Locate the cell with the specified text and output its [x, y] center coordinate. 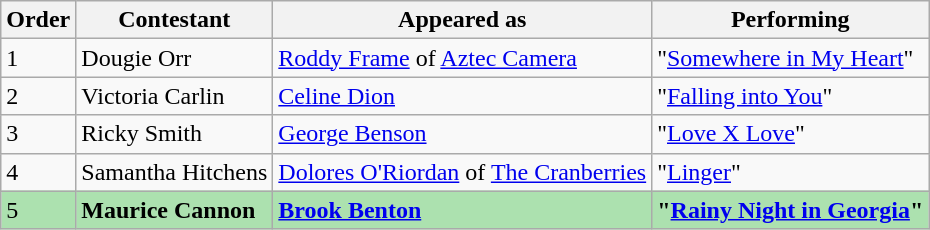
George Benson [462, 134]
Ricky Smith [174, 134]
3 [38, 134]
"Love X Love" [790, 134]
Celine Dion [462, 96]
Dougie Orr [174, 58]
Samantha Hitchens [174, 172]
Brook Benton [462, 210]
Performing [790, 20]
"Linger" [790, 172]
"Falling into You" [790, 96]
Dolores O'Riordan of The Cranberries [462, 172]
5 [38, 210]
Roddy Frame of Aztec Camera [462, 58]
"Rainy Night in Georgia" [790, 210]
1 [38, 58]
2 [38, 96]
Order [38, 20]
Maurice Cannon [174, 210]
Victoria Carlin [174, 96]
"Somewhere in My Heart" [790, 58]
Contestant [174, 20]
Appeared as [462, 20]
4 [38, 172]
